Return the (X, Y) coordinate for the center point of the cell that contains the specified text.  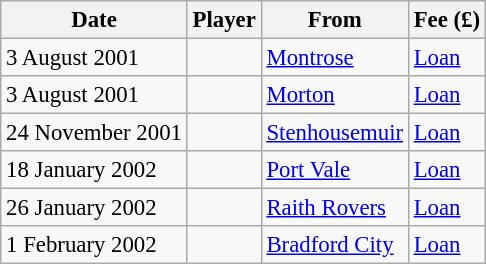
From (334, 20)
Stenhousemuir (334, 133)
Date (94, 20)
24 November 2001 (94, 133)
Raith Rovers (334, 208)
Montrose (334, 58)
Fee (£) (446, 20)
1 February 2002 (94, 245)
18 January 2002 (94, 170)
26 January 2002 (94, 208)
Morton (334, 95)
Port Vale (334, 170)
Bradford City (334, 245)
Player (224, 20)
